Provide the [x, y] coordinate of the cell's center where the given text is located.  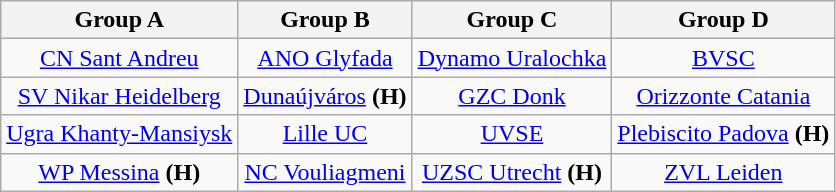
NC Vouliagmeni [325, 172]
Orizzonte Catania [724, 96]
UVSE [512, 134]
SV Nikar Heidelberg [120, 96]
Group A [120, 20]
CN Sant Andreu [120, 58]
Dunaújváros (H) [325, 96]
WP Messina (H) [120, 172]
Plebiscito Padova (H) [724, 134]
Group D [724, 20]
Ugra Khanty-Mansiysk [120, 134]
ZVL Leiden [724, 172]
UZSC Utrecht (H) [512, 172]
Dynamo Uralochka [512, 58]
BVSC [724, 58]
Lille UC [325, 134]
Group B [325, 20]
GZC Donk [512, 96]
ANO Glyfada [325, 58]
Group C [512, 20]
